Return the [X, Y] coordinate for the center point of the cell that contains the specified text.  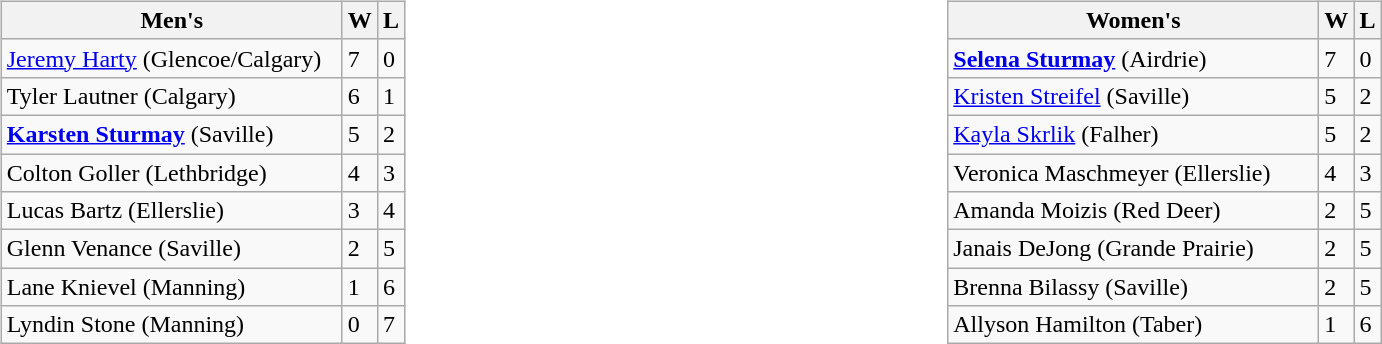
Lyndin Stone (Manning) [172, 325]
Lane Knievel (Manning) [172, 287]
Jeremy Harty (Glencoe/Calgary) [172, 58]
Tyler Lautner (Calgary) [172, 96]
Lucas Bartz (Ellerslie) [172, 211]
Veronica Maschmeyer (Ellerslie) [1134, 173]
Allyson Hamilton (Taber) [1134, 325]
Men's [172, 20]
Kristen Streifel (Saville) [1134, 96]
Women's [1134, 20]
Karsten Sturmay (Saville) [172, 134]
Amanda Moizis (Red Deer) [1134, 211]
Selena Sturmay (Airdrie) [1134, 58]
Colton Goller (Lethbridge) [172, 173]
Brenna Bilassy (Saville) [1134, 287]
Kayla Skrlik (Falher) [1134, 134]
Glenn Venance (Saville) [172, 249]
Janais DeJong (Grande Prairie) [1134, 249]
